Return [x, y] of the center of cell containing provided text 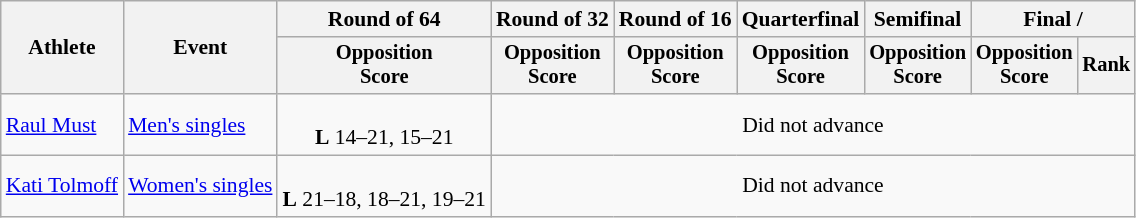
Quarterfinal [801, 19]
Women's singles [200, 186]
Athlete [62, 48]
Event [200, 48]
L 21–18, 18–21, 19–21 [384, 186]
Rank [1106, 66]
Round of 64 [384, 19]
Final / [1053, 19]
L 14–21, 15–21 [384, 124]
Kati Tolmoff [62, 186]
Round of 16 [676, 19]
Semifinal [918, 19]
Raul Must [62, 124]
Round of 32 [552, 19]
Men's singles [200, 124]
